Extract the [x, y] coordinate from the center of the cell holding the provided text.  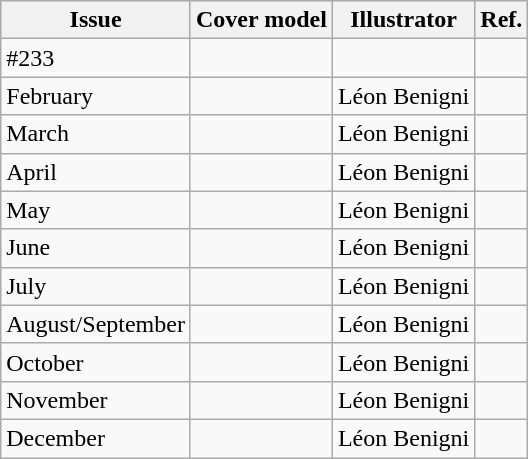
Cover model [261, 20]
February [96, 96]
October [96, 362]
December [96, 438]
April [96, 172]
Issue [96, 20]
Illustrator [403, 20]
March [96, 134]
#233 [96, 58]
May [96, 210]
Ref. [502, 20]
July [96, 286]
August/September [96, 324]
November [96, 400]
June [96, 248]
